Extract the (x, y) coordinate from the center of the cell holding the provided text.  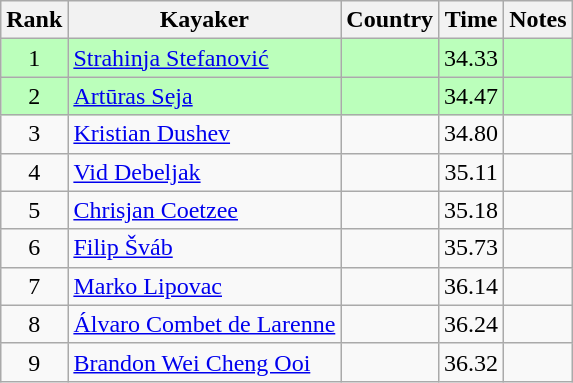
6 (34, 248)
36.24 (472, 324)
Kristian Dushev (204, 134)
Marko Lipovac (204, 286)
4 (34, 172)
Brandon Wei Cheng Ooi (204, 362)
Rank (34, 20)
Artūras Seja (204, 96)
35.18 (472, 210)
34.33 (472, 58)
Country (390, 20)
34.80 (472, 134)
9 (34, 362)
Time (472, 20)
Vid Debeljak (204, 172)
8 (34, 324)
7 (34, 286)
5 (34, 210)
2 (34, 96)
Strahinja Stefanović (204, 58)
Chrisjan Coetzee (204, 210)
1 (34, 58)
36.14 (472, 286)
35.11 (472, 172)
Álvaro Combet de Larenne (204, 324)
35.73 (472, 248)
34.47 (472, 96)
3 (34, 134)
Filip Šváb (204, 248)
36.32 (472, 362)
Kayaker (204, 20)
Notes (538, 20)
